Detect which cell encompasses the target text, then output its (x, y) center coordinate. 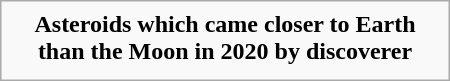
Asteroids which came closer to Earth than the Moon in 2020 by discoverer (224, 38)
